Pinpoint the cell where the given text exists, returning its [X, Y] midpoint coordinate. 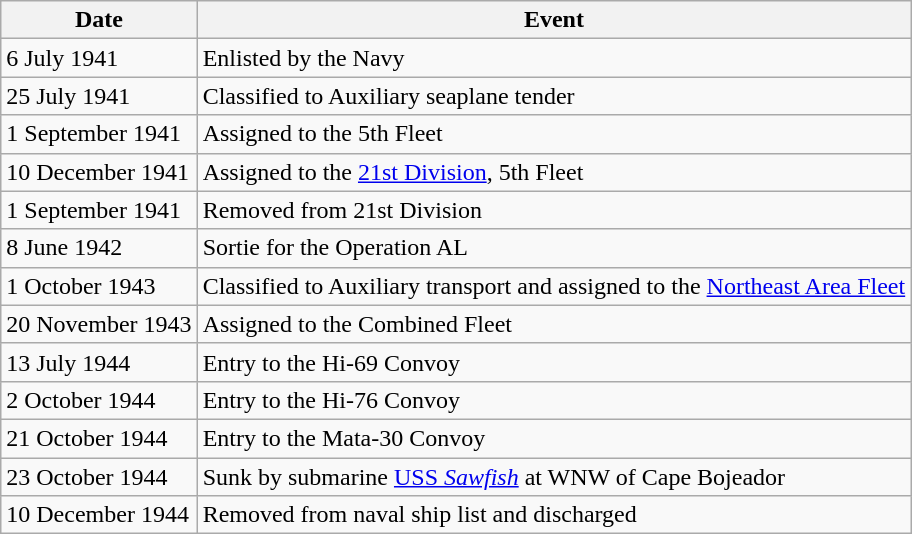
Removed from 21st Division [554, 210]
2 October 1944 [99, 400]
Enlisted by the Navy [554, 58]
Date [99, 20]
23 October 1944 [99, 477]
10 December 1941 [99, 172]
20 November 1943 [99, 324]
Assigned to the 21st Division, 5th Fleet [554, 172]
Sortie for the Operation AL [554, 248]
21 October 1944 [99, 438]
Entry to the Hi-69 Convoy [554, 362]
25 July 1941 [99, 96]
Removed from naval ship list and discharged [554, 515]
1 October 1943 [99, 286]
Entry to the Mata-30 Convoy [554, 438]
Classified to Auxiliary transport and assigned to the Northeast Area Fleet [554, 286]
8 June 1942 [99, 248]
Assigned to the 5th Fleet [554, 134]
Sunk by submarine USS Sawfish at WNW of Cape Bojeador [554, 477]
Classified to Auxiliary seaplane tender [554, 96]
6 July 1941 [99, 58]
13 July 1944 [99, 362]
Event [554, 20]
Entry to the Hi-76 Convoy [554, 400]
Assigned to the Combined Fleet [554, 324]
10 December 1944 [99, 515]
